Pinpoint the cell where the given text exists, returning its (x, y) midpoint coordinate. 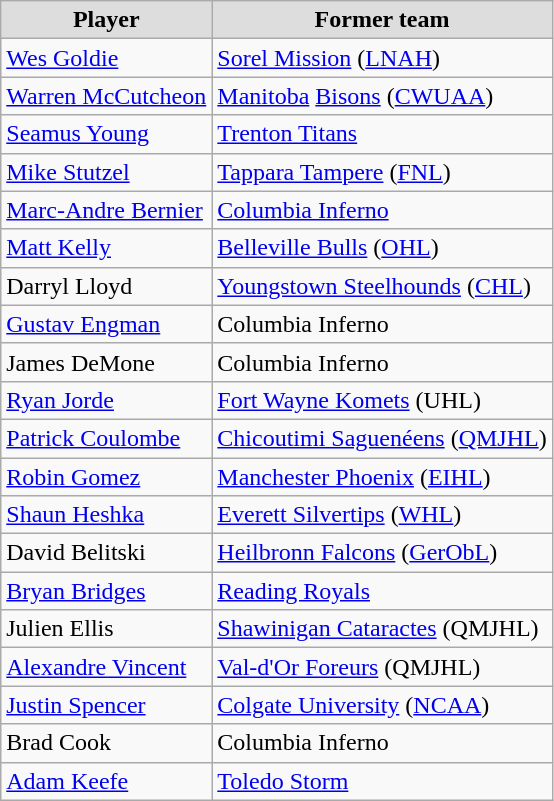
Warren McCutcheon (106, 96)
Everett Silvertips (WHL) (382, 515)
Former team (382, 20)
Toledo Storm (382, 781)
Seamus Young (106, 134)
Val-d'Or Foreurs (QMJHL) (382, 667)
David Belitski (106, 553)
Youngstown Steelhounds (CHL) (382, 286)
Mike Stutzel (106, 172)
Chicoutimi Saguenéens (QMJHL) (382, 438)
Heilbronn Falcons (GerObL) (382, 553)
Trenton Titans (382, 134)
Justin Spencer (106, 705)
Tappara Tampere (FNL) (382, 172)
Sorel Mission (LNAH) (382, 58)
Alexandre Vincent (106, 667)
Belleville Bulls (OHL) (382, 248)
Robin Gomez (106, 477)
Ryan Jorde (106, 400)
Shawinigan Cataractes (QMJHL) (382, 629)
James DeMone (106, 362)
Manitoba Bisons (CWUAA) (382, 96)
Colgate University (NCAA) (382, 705)
Fort Wayne Komets (UHL) (382, 400)
Reading Royals (382, 591)
Adam Keefe (106, 781)
Manchester Phoenix (EIHL) (382, 477)
Matt Kelly (106, 248)
Wes Goldie (106, 58)
Shaun Heshka (106, 515)
Patrick Coulombe (106, 438)
Darryl Lloyd (106, 286)
Player (106, 20)
Julien Ellis (106, 629)
Marc-Andre Bernier (106, 210)
Gustav Engman (106, 324)
Bryan Bridges (106, 591)
Brad Cook (106, 743)
